Output the (X, Y) coordinate of the center of the cell containing the given text.  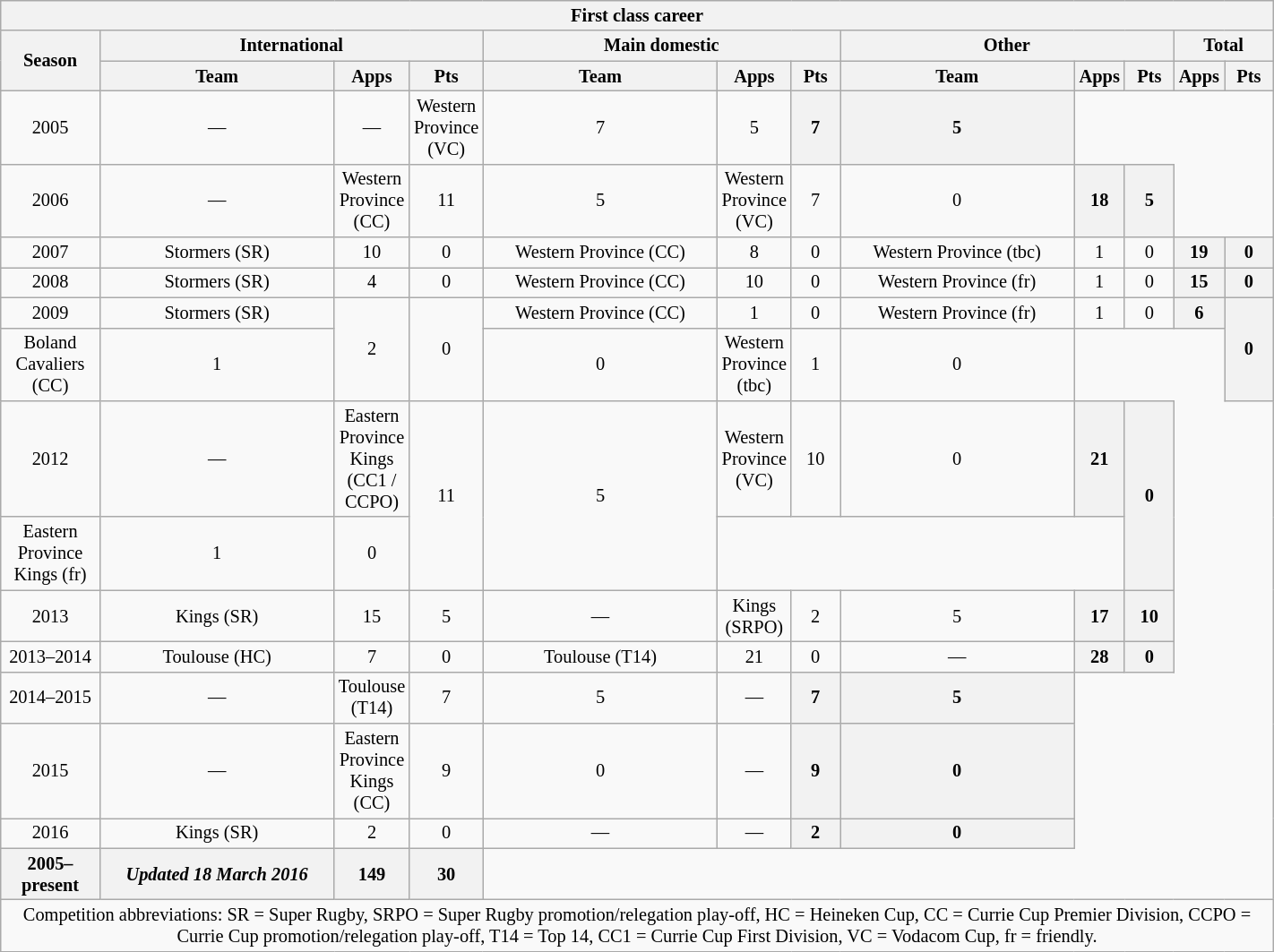
2009 (50, 313)
149 (372, 874)
2005–present (50, 874)
2015 (50, 771)
2013–2014 (50, 656)
2016 (50, 833)
8 (754, 253)
Eastern Province Kings (CC1 / CCPO) (372, 459)
2006 (50, 201)
2008 (50, 282)
6 (1199, 313)
First class career (637, 15)
30 (446, 874)
2007 (50, 253)
28 (1100, 656)
Eastern Province Kings (CC) (372, 771)
Eastern Province Kings (fr) (50, 553)
Kings (SRPO) (754, 616)
Main domestic (661, 46)
18 (1100, 201)
19 (1199, 253)
17 (1100, 616)
Season (50, 61)
Boland Cavaliers (CC) (50, 365)
Toulouse (HC) (217, 656)
2013 (50, 616)
4 (372, 282)
Total (1224, 46)
2012 (50, 459)
Updated 18 March 2016 (217, 874)
Other (1007, 46)
International (291, 46)
2005 (50, 127)
2014–2015 (50, 698)
